From the cell containing the given text, extract its center point as (X, Y) coordinate. 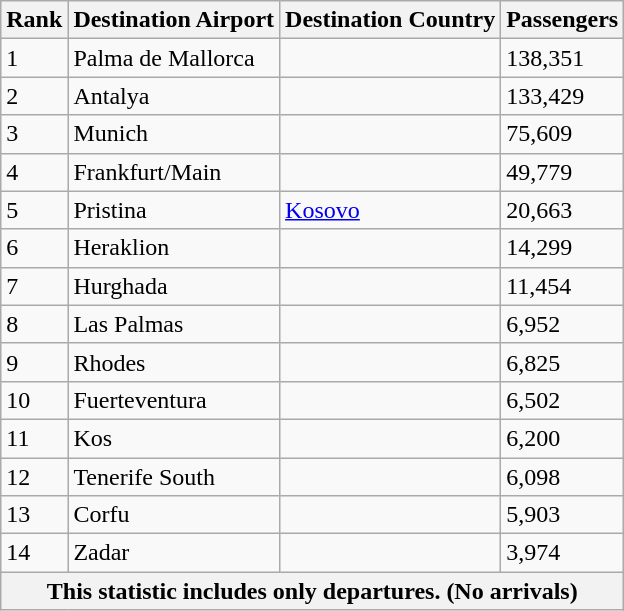
9 (34, 362)
This statistic includes only departures. (No arrivals) (312, 591)
Pristina (174, 210)
6,098 (562, 477)
Passengers (562, 20)
8 (34, 324)
Frankfurt/Main (174, 172)
133,429 (562, 96)
Palma de Mallorca (174, 58)
5,903 (562, 515)
6,200 (562, 438)
Heraklion (174, 248)
Destination Country (390, 20)
Kosovo (390, 210)
Munich (174, 134)
75,609 (562, 134)
Tenerife South (174, 477)
1 (34, 58)
49,779 (562, 172)
Corfu (174, 515)
6,952 (562, 324)
Kos (174, 438)
138,351 (562, 58)
3 (34, 134)
12 (34, 477)
5 (34, 210)
13 (34, 515)
6 (34, 248)
7 (34, 286)
Destination Airport (174, 20)
14 (34, 553)
6,502 (562, 400)
11,454 (562, 286)
Zadar (174, 553)
14,299 (562, 248)
11 (34, 438)
Hurghada (174, 286)
10 (34, 400)
20,663 (562, 210)
6,825 (562, 362)
3,974 (562, 553)
2 (34, 96)
Antalya (174, 96)
Fuerteventura (174, 400)
Rank (34, 20)
Las Palmas (174, 324)
Rhodes (174, 362)
4 (34, 172)
